Search for the cell housing the specified text and yield its (x, y) center coordinate. 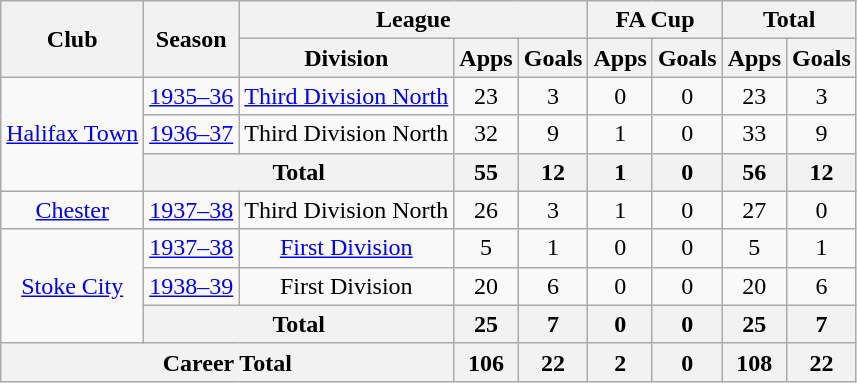
33 (754, 134)
26 (486, 210)
Division (346, 58)
League (414, 20)
56 (754, 172)
FA Cup (655, 20)
Chester (72, 210)
Club (72, 39)
Halifax Town (72, 134)
1936–37 (192, 134)
1938–39 (192, 286)
Career Total (228, 362)
Season (192, 39)
108 (754, 362)
Stoke City (72, 286)
1935–36 (192, 96)
32 (486, 134)
106 (486, 362)
55 (486, 172)
27 (754, 210)
2 (620, 362)
